Capture the cell that displays the provided text and extract its [x, y] central coordinate. 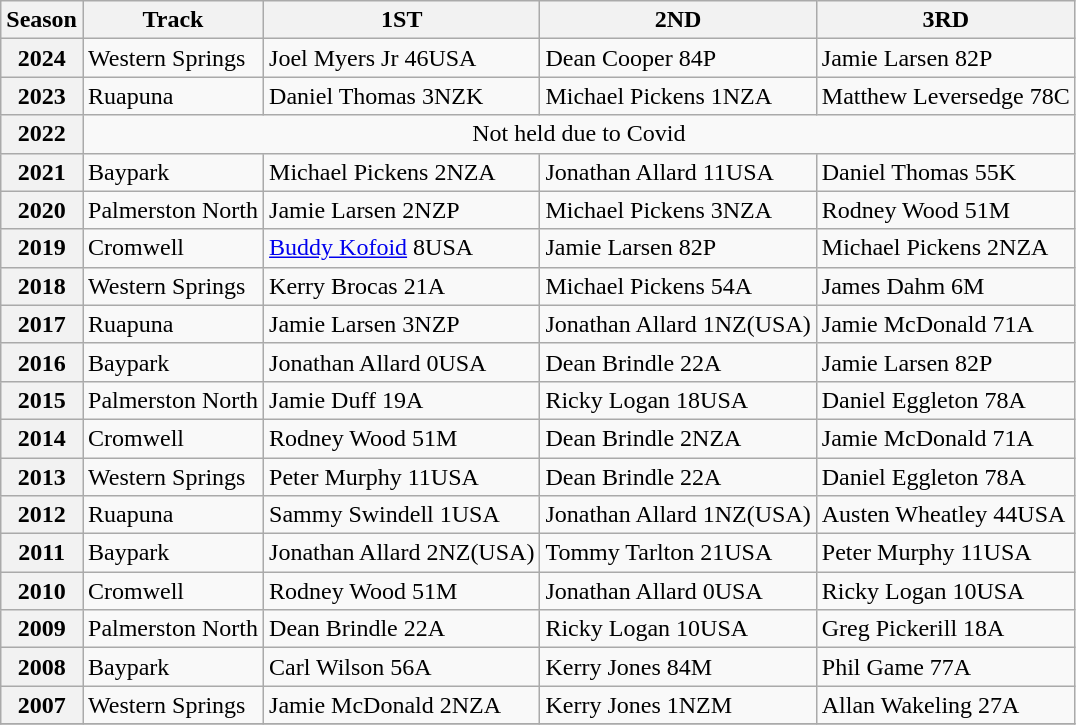
Jamie McDonald 2NZA [402, 705]
Kerry Jones 1NZM [678, 705]
2019 [42, 248]
2020 [42, 210]
2013 [42, 477]
2010 [42, 591]
2008 [42, 667]
Ricky Logan 18USA [678, 400]
Dean Cooper 84P [678, 58]
1ST [402, 20]
2015 [42, 400]
2009 [42, 629]
2007 [42, 705]
Allan Wakeling 27A [946, 705]
Track [172, 20]
Tommy Tarlton 21USA [678, 553]
Jamie Duff 19A [402, 400]
Season [42, 20]
Buddy Kofoid 8USA [402, 248]
2024 [42, 58]
2021 [42, 172]
Jamie Larsen 3NZP [402, 324]
Not held due to Covid [578, 134]
2012 [42, 515]
2014 [42, 438]
Kerry Jones 84M [678, 667]
2016 [42, 362]
Austen Wheatley 44USA [946, 515]
Joel Myers Jr 46USA [402, 58]
Michael Pickens 1NZA [678, 96]
Michael Pickens 54A [678, 286]
2017 [42, 324]
Dean Brindle 2NZA [678, 438]
Sammy Swindell 1USA [402, 515]
Matthew Leversedge 78C [946, 96]
3RD [946, 20]
James Dahm 6M [946, 286]
Jonathan Allard 2NZ(USA) [402, 553]
Phil Game 77A [946, 667]
Greg Pickerill 18A [946, 629]
Daniel Thomas 55K [946, 172]
2023 [42, 96]
Daniel Thomas 3NZK [402, 96]
2022 [42, 134]
Jonathan Allard 11USA [678, 172]
2ND [678, 20]
2011 [42, 553]
Kerry Brocas 21A [402, 286]
Carl Wilson 56A [402, 667]
Jamie Larsen 2NZP [402, 210]
Michael Pickens 3NZA [678, 210]
2018 [42, 286]
